Find where the given text appears and provide that cell's center as (x, y) coordinate. 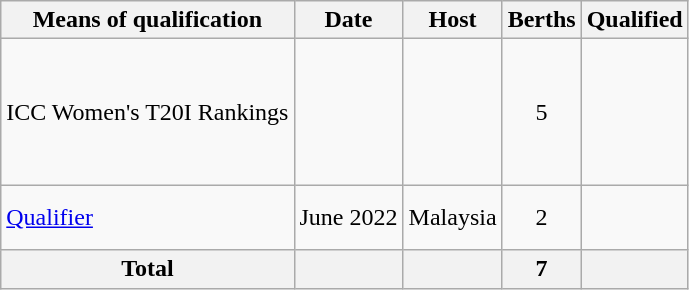
ICC Women's T20I Rankings (148, 112)
5 (542, 112)
Qualifier (148, 218)
June 2022 (348, 218)
7 (542, 269)
Date (348, 20)
Host (452, 20)
Means of qualification (148, 20)
Berths (542, 20)
2 (542, 218)
Qualified (634, 20)
Malaysia (452, 218)
Total (148, 269)
